From the cell containing the given text, extract its center point as (x, y) coordinate. 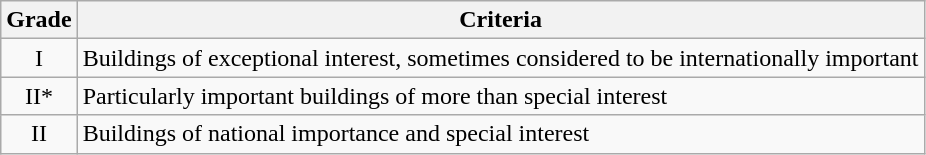
II (39, 134)
II* (39, 96)
Buildings of exceptional interest, sometimes considered to be internationally important (500, 58)
Criteria (500, 20)
I (39, 58)
Particularly important buildings of more than special interest (500, 96)
Grade (39, 20)
Buildings of national importance and special interest (500, 134)
